Find where the given text appears and provide that cell's center as [x, y] coordinate. 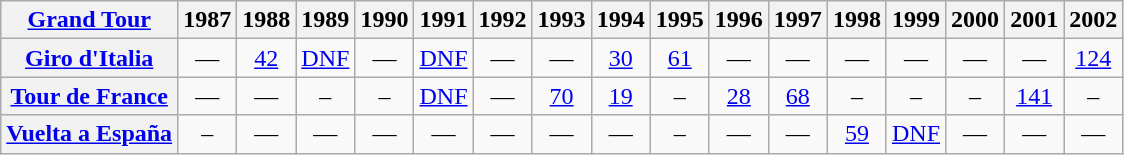
19 [620, 96]
1989 [326, 20]
28 [738, 96]
124 [1094, 58]
Grand Tour [90, 20]
59 [856, 134]
1988 [266, 20]
1994 [620, 20]
1998 [856, 20]
Tour de France [90, 96]
1987 [208, 20]
61 [680, 58]
Giro d'Italia [90, 58]
68 [798, 96]
2000 [976, 20]
1995 [680, 20]
42 [266, 58]
30 [620, 58]
141 [1034, 96]
Vuelta a España [90, 134]
2001 [1034, 20]
1999 [916, 20]
1990 [384, 20]
1992 [502, 20]
1991 [444, 20]
70 [562, 96]
1996 [738, 20]
2002 [1094, 20]
1997 [798, 20]
1993 [562, 20]
